Search for the cell housing the specified text and yield its (x, y) center coordinate. 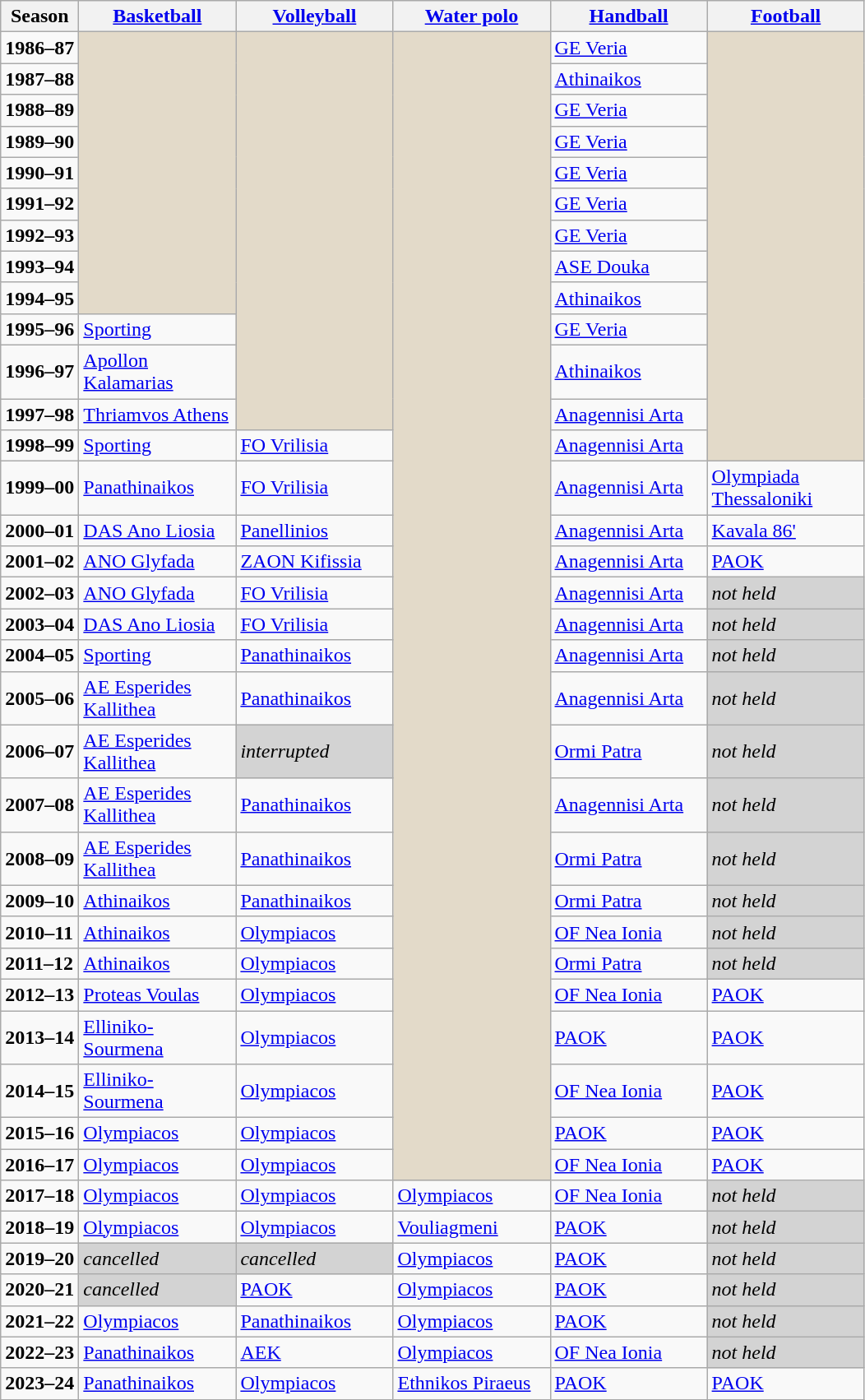
ZAON Kifissia (314, 562)
1990–91 (39, 173)
1992–93 (39, 235)
1994–95 (39, 298)
1987–88 (39, 79)
2006–07 (39, 752)
2014–15 (39, 1091)
2017–18 (39, 1196)
1998–99 (39, 446)
Vouliagmeni (472, 1227)
Football (786, 16)
2003–04 (39, 624)
2015–16 (39, 1133)
interrupted (314, 752)
2018–19 (39, 1227)
2002–03 (39, 593)
2004–05 (39, 656)
Ethnikos Piraeus (472, 1384)
Basketball (158, 16)
2011–12 (39, 963)
1988–89 (39, 110)
2008–09 (39, 859)
Kavala 86' (786, 531)
2012–13 (39, 994)
Olympiada Thessaloniki (786, 489)
1993–94 (39, 267)
2020–21 (39, 1290)
1986–87 (39, 48)
2001–02 (39, 562)
Panellinios (314, 531)
1996–97 (39, 372)
1995–96 (39, 329)
2010–11 (39, 932)
2000–01 (39, 531)
1989–90 (39, 141)
Water polo (472, 16)
2007–08 (39, 804)
2021–22 (39, 1321)
1991–92 (39, 204)
2023–24 (39, 1384)
1999–00 (39, 489)
Apollon Kalamarias (158, 372)
Handball (628, 16)
Proteas Voulas (158, 994)
2016–17 (39, 1165)
2022–23 (39, 1352)
AEK (314, 1352)
1997–98 (39, 414)
2005–06 (39, 698)
2019–20 (39, 1259)
ASE Douka (628, 267)
Thriamvos Athens (158, 414)
Season (39, 16)
2013–14 (39, 1036)
2009–10 (39, 901)
Volleyball (314, 16)
